Determine the (x, y) coordinate at the center of the cell enclosing the given text.  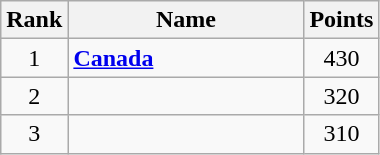
2 (34, 96)
310 (342, 134)
430 (342, 58)
3 (34, 134)
320 (342, 96)
Rank (34, 20)
1 (34, 58)
Canada (186, 58)
Name (186, 20)
Points (342, 20)
